Capture the cell that displays the provided text and extract its (X, Y) central coordinate. 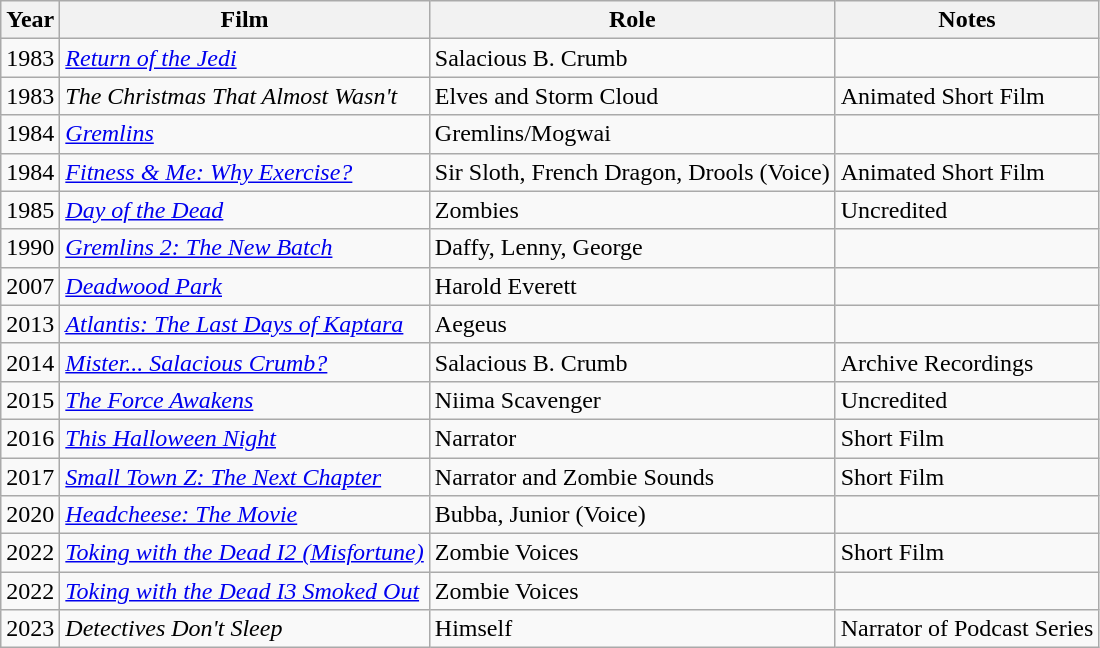
Narrator and Zombie Sounds (632, 477)
Notes (967, 20)
The Christmas That Almost Wasn't (244, 96)
Narrator of Podcast Series (967, 629)
Zombies (632, 210)
Gremlins 2: The New Batch (244, 248)
Himself (632, 629)
The Force Awakens (244, 400)
1985 (30, 210)
Aegeus (632, 324)
Gremlins/Mogwai (632, 134)
Atlantis: The Last Days of Kaptara (244, 324)
Day of the Dead (244, 210)
Niima Scavenger (632, 400)
Narrator (632, 438)
Mister... Salacious Crumb? (244, 362)
Return of the Jedi (244, 58)
Film (244, 20)
Harold Everett (632, 286)
Archive Recordings (967, 362)
Deadwood Park (244, 286)
Sir Sloth, French Dragon, Drools (Voice) (632, 172)
2014 (30, 362)
Elves and Storm Cloud (632, 96)
Role (632, 20)
2023 (30, 629)
Small Town Z: The Next Chapter (244, 477)
2016 (30, 438)
Detectives Don't Sleep (244, 629)
Daffy, Lenny, George (632, 248)
Year (30, 20)
Gremlins (244, 134)
2017 (30, 477)
2015 (30, 400)
Toking with the Dead I3 Smoked Out (244, 591)
Toking with the Dead I2 (Misfortune) (244, 553)
Fitness & Me: Why Exercise? (244, 172)
2020 (30, 515)
Bubba, Junior (Voice) (632, 515)
2013 (30, 324)
This Halloween Night (244, 438)
1990 (30, 248)
2007 (30, 286)
Headcheese: The Movie (244, 515)
